Provide the (X, Y) coordinate of the cell's center where the given text is located.  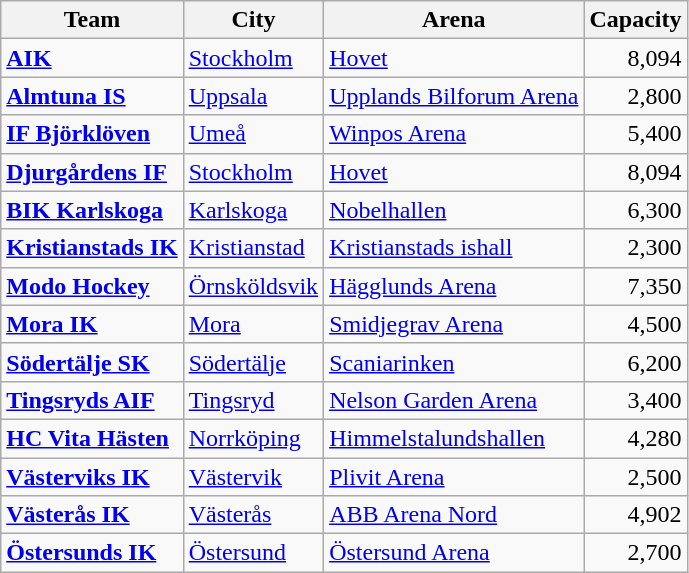
6,300 (636, 210)
Tingsryds AIF (92, 400)
Capacity (636, 20)
Karlskoga (253, 210)
Södertälje SK (92, 362)
HC Vita Hästen (92, 438)
Scaniarinken (454, 362)
Västerviks IK (92, 477)
Östersunds IK (92, 553)
Södertälje (253, 362)
Tingsryd (253, 400)
Nelson Garden Arena (454, 400)
IF Björklöven (92, 134)
Upplands Bilforum Arena (454, 96)
Västerås IK (92, 515)
Smidjegrav Arena (454, 324)
Hägglunds Arena (454, 286)
Kristianstads IK (92, 248)
2,700 (636, 553)
Modo Hockey (92, 286)
Kristianstads ishall (454, 248)
6,200 (636, 362)
Örnsköldsvik (253, 286)
Himmelstalundshallen (454, 438)
BIK Karlskoga (92, 210)
Östersund (253, 553)
ABB Arena Nord (454, 515)
Västerås (253, 515)
3,400 (636, 400)
Mora (253, 324)
Norrköping (253, 438)
2,300 (636, 248)
2,500 (636, 477)
Östersund Arena (454, 553)
Team (92, 20)
Kristianstad (253, 248)
City (253, 20)
Winpos Arena (454, 134)
AIK (92, 58)
Umeå (253, 134)
Nobelhallen (454, 210)
Almtuna IS (92, 96)
4,280 (636, 438)
5,400 (636, 134)
Arena (454, 20)
Plivit Arena (454, 477)
Västervik (253, 477)
7,350 (636, 286)
2,800 (636, 96)
4,902 (636, 515)
4,500 (636, 324)
Djurgårdens IF (92, 172)
Mora IK (92, 324)
Uppsala (253, 96)
